For the text-containing cell, return its midpoint in (X, Y) coordinate format. 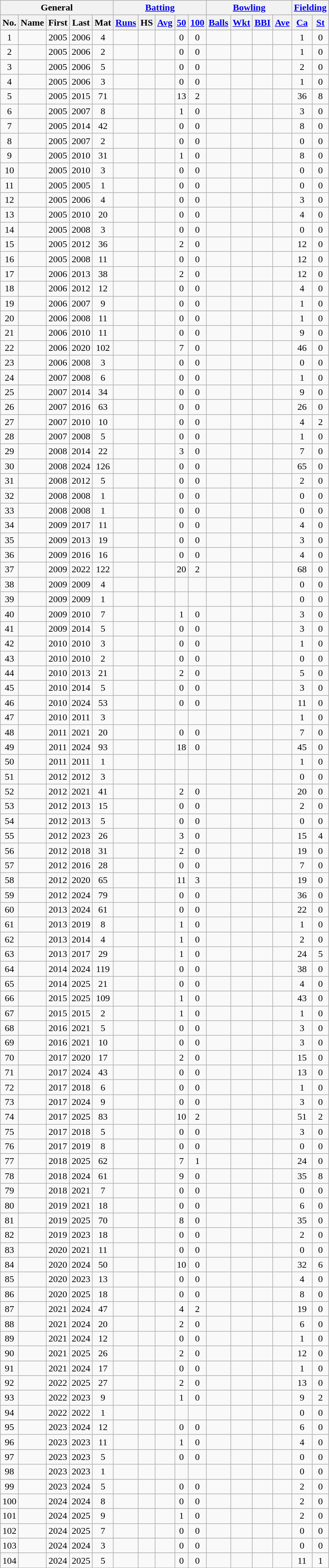
91 (9, 1368)
69 (9, 1043)
94 (9, 1413)
103 (9, 1545)
122 (103, 570)
59 (9, 895)
81 (9, 1220)
33 (9, 510)
55 (9, 836)
Bowling (249, 8)
Name (33, 23)
25 (9, 392)
General (57, 8)
54 (9, 821)
90 (9, 1353)
95 (9, 1427)
82 (9, 1235)
56 (9, 850)
84 (9, 1265)
80 (9, 1206)
76 (9, 1146)
104 (9, 1560)
88 (9, 1324)
14 (9, 230)
87 (9, 1309)
No. (9, 23)
44 (9, 673)
60 (9, 910)
66 (9, 998)
HS (147, 23)
Mat (103, 23)
Wkt (241, 23)
Balls (218, 23)
First (58, 23)
49 (9, 747)
Fielding (310, 8)
72 (9, 1087)
73 (9, 1102)
St (320, 23)
75 (9, 1132)
48 (9, 732)
101 (9, 1516)
78 (9, 1176)
Last (81, 23)
67 (9, 1013)
98 (9, 1472)
52 (9, 791)
58 (9, 880)
37 (9, 570)
40 (9, 614)
30 (9, 466)
Batting (160, 8)
Avg (165, 23)
Ave (282, 23)
99 (9, 1486)
Ca (302, 23)
92 (9, 1383)
119 (103, 969)
23 (9, 362)
57 (9, 865)
97 (9, 1457)
89 (9, 1338)
64 (9, 969)
85 (9, 1279)
109 (103, 998)
39 (9, 599)
77 (9, 1161)
74 (9, 1117)
Runs (126, 23)
96 (9, 1442)
BBI (262, 23)
86 (9, 1294)
126 (103, 466)
